Output the [X, Y] coordinate of the center of the cell containing the given text.  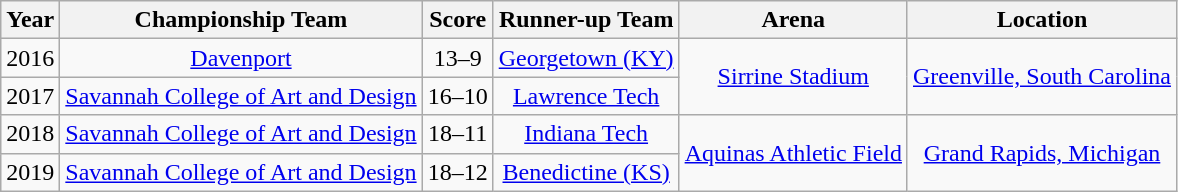
Arena [793, 20]
18–11 [458, 134]
16–10 [458, 96]
Indiana Tech [586, 134]
Greenville, South Carolina [1042, 77]
2018 [30, 134]
13–9 [458, 58]
2016 [30, 58]
Championship Team [241, 20]
Year [30, 20]
Score [458, 20]
Davenport [241, 58]
Runner-up Team [586, 20]
Grand Rapids, Michigan [1042, 153]
Location [1042, 20]
2017 [30, 96]
Sirrine Stadium [793, 77]
18–12 [458, 172]
2019 [30, 172]
Aquinas Athletic Field [793, 153]
Lawrence Tech [586, 96]
Georgetown (KY) [586, 58]
Benedictine (KS) [586, 172]
